Capture the cell that displays the provided text and extract its (X, Y) central coordinate. 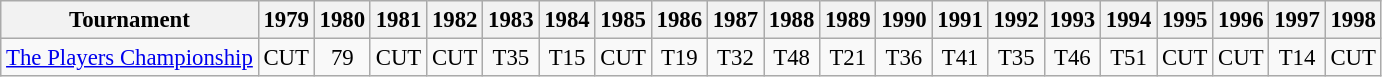
1984 (567, 20)
1986 (679, 20)
1991 (960, 20)
79 (342, 58)
1979 (286, 20)
T32 (735, 58)
1996 (1241, 20)
1998 (1353, 20)
The Players Championship (130, 58)
1993 (1072, 20)
1985 (623, 20)
1987 (735, 20)
Tournament (130, 20)
1989 (848, 20)
T19 (679, 58)
1990 (904, 20)
1997 (1297, 20)
T51 (1128, 58)
T21 (848, 58)
1994 (1128, 20)
T48 (792, 58)
T36 (904, 58)
1982 (455, 20)
1995 (1185, 20)
1980 (342, 20)
T41 (960, 58)
1981 (398, 20)
T15 (567, 58)
1988 (792, 20)
T46 (1072, 58)
1992 (1016, 20)
T14 (1297, 58)
1983 (511, 20)
